Pinpoint the cell where the given text exists, returning its [x, y] midpoint coordinate. 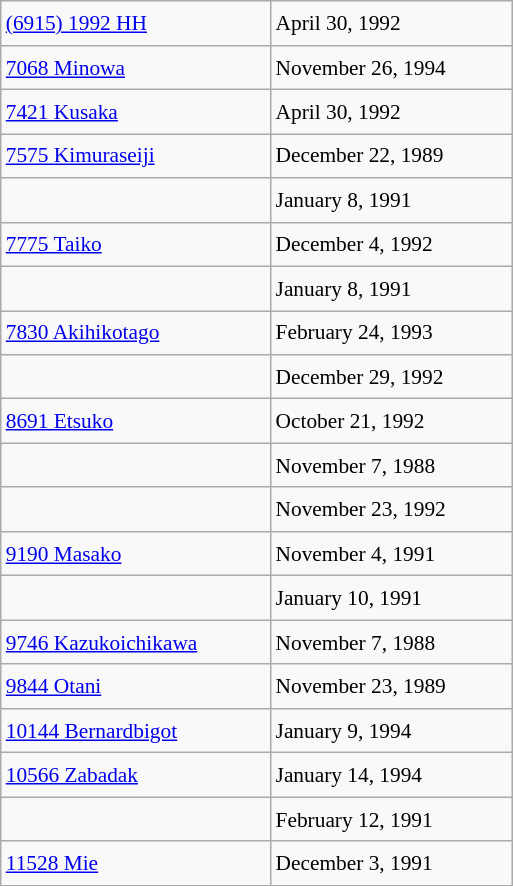
November 26, 1994 [392, 67]
November 4, 1991 [392, 554]
9190 Masako [136, 554]
December 4, 1992 [392, 244]
December 22, 1989 [392, 156]
February 12, 1991 [392, 819]
January 10, 1991 [392, 598]
December 3, 1991 [392, 863]
February 24, 1993 [392, 333]
January 9, 1994 [392, 730]
9844 Otani [136, 686]
7775 Taiko [136, 244]
10144 Bernardbigot [136, 730]
December 29, 1992 [392, 377]
November 23, 1992 [392, 509]
7830 Akihikotago [136, 333]
January 14, 1994 [392, 775]
(6915) 1992 HH [136, 23]
November 23, 1989 [392, 686]
10566 Zabadak [136, 775]
7068 Minowa [136, 67]
8691 Etsuko [136, 421]
11528 Mie [136, 863]
9746 Kazukoichikawa [136, 642]
7421 Kusaka [136, 112]
October 21, 1992 [392, 421]
7575 Kimuraseiji [136, 156]
